Locate the cell with the specified text and output its [X, Y] center coordinate. 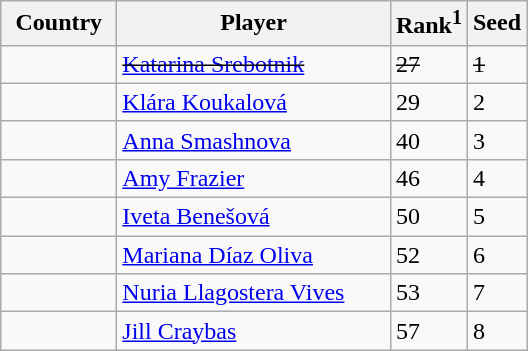
29 [428, 102]
2 [496, 102]
3 [496, 140]
Iveta Benešová [254, 217]
5 [496, 217]
Rank1 [428, 24]
4 [496, 178]
7 [496, 293]
Anna Smashnova [254, 140]
Mariana Díaz Oliva [254, 255]
53 [428, 293]
50 [428, 217]
Player [254, 24]
Seed [496, 24]
Katarina Srebotnik [254, 64]
Country [59, 24]
Klára Koukalová [254, 102]
46 [428, 178]
Jill Craybas [254, 331]
27 [428, 64]
1 [496, 64]
8 [496, 331]
6 [496, 255]
40 [428, 140]
Nuria Llagostera Vives [254, 293]
57 [428, 331]
Amy Frazier [254, 178]
52 [428, 255]
